Return the (X, Y) coordinate for the center point of the cell that contains the specified text.  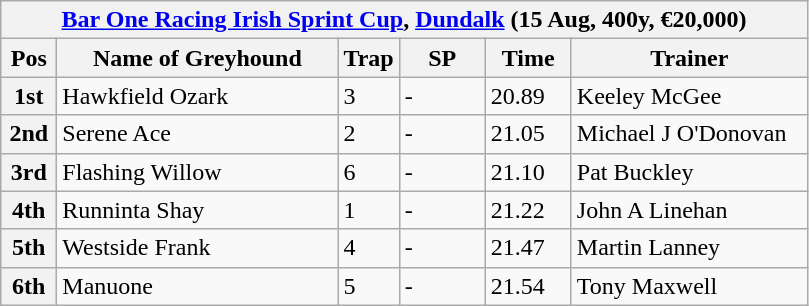
2nd (29, 134)
Westside Frank (198, 248)
John A Linehan (689, 210)
21.22 (528, 210)
1 (368, 210)
Serene Ace (198, 134)
Pat Buckley (689, 172)
Bar One Racing Irish Sprint Cup, Dundalk (15 Aug, 400y, €20,000) (404, 20)
Trap (368, 58)
6th (29, 286)
3rd (29, 172)
21.54 (528, 286)
Time (528, 58)
SP (442, 58)
1st (29, 96)
21.05 (528, 134)
Name of Greyhound (198, 58)
6 (368, 172)
2 (368, 134)
5 (368, 286)
3 (368, 96)
Hawkfield Ozark (198, 96)
20.89 (528, 96)
Manuone (198, 286)
Flashing Willow (198, 172)
Keeley McGee (689, 96)
Michael J O'Donovan (689, 134)
21.47 (528, 248)
21.10 (528, 172)
Pos (29, 58)
Trainer (689, 58)
4th (29, 210)
Tony Maxwell (689, 286)
Martin Lanney (689, 248)
5th (29, 248)
Runninta Shay (198, 210)
4 (368, 248)
